Search for the cell housing the specified text and yield its [x, y] center coordinate. 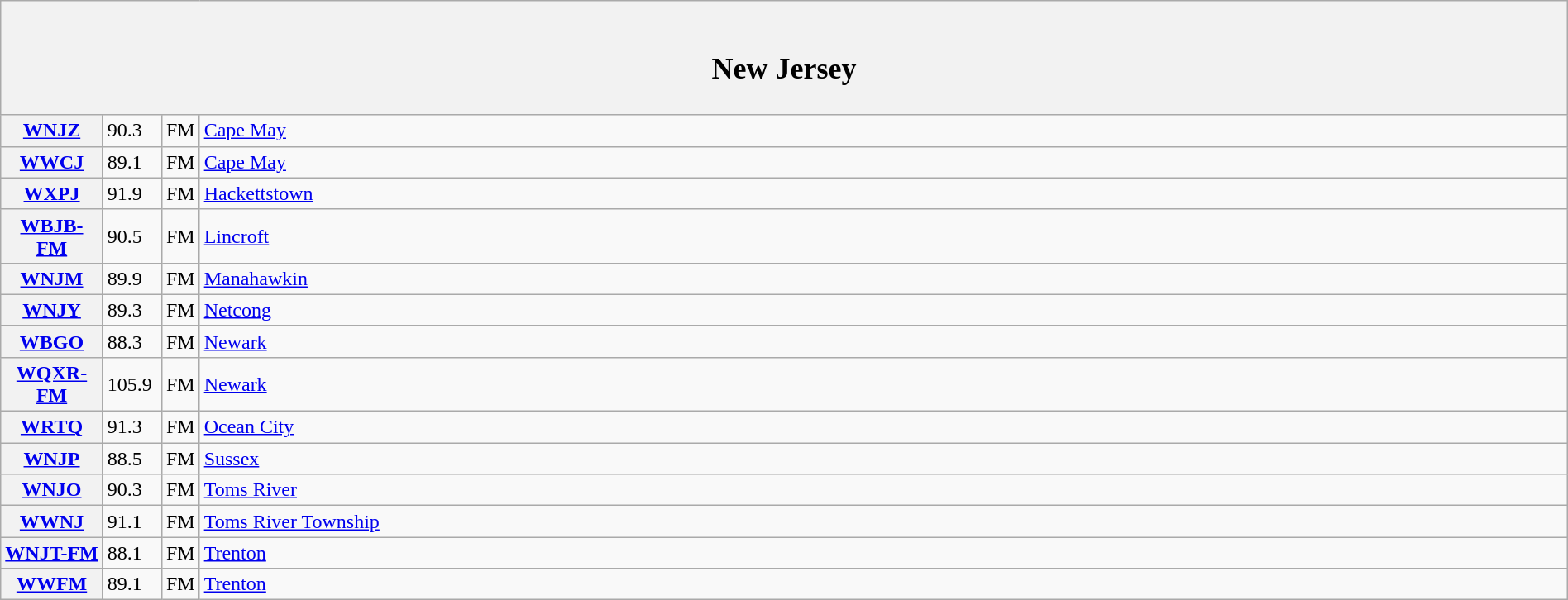
WBGO [52, 341]
91.9 [132, 193]
105.9 [132, 383]
91.1 [132, 521]
New Jersey [784, 58]
88.1 [132, 553]
WQXR-FM [52, 383]
Manahawkin [883, 279]
WWCJ [52, 162]
Netcong [883, 310]
WWNJ [52, 521]
91.3 [132, 427]
89.3 [132, 310]
Toms River Township [883, 521]
WNJZ [52, 131]
88.3 [132, 341]
WXPJ [52, 193]
Ocean City [883, 427]
Sussex [883, 459]
WNJO [52, 490]
WNJM [52, 279]
WNJT-FM [52, 553]
Lincroft [883, 236]
89.9 [132, 279]
WRTQ [52, 427]
WBJB-FM [52, 236]
WNJY [52, 310]
90.5 [132, 236]
WWFM [52, 584]
WNJP [52, 459]
88.5 [132, 459]
Hackettstown [883, 193]
Toms River [883, 490]
